Find where the given text appears and provide that cell's center as [X, Y] coordinate. 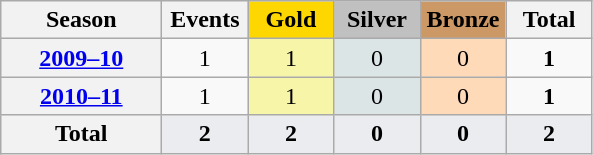
Bronze [463, 20]
2010–11 [82, 96]
Silver [377, 20]
Season [82, 20]
Events [205, 20]
2009–10 [82, 58]
Gold [291, 20]
